Provide the (X, Y) coordinate of the cell's center where the given text is located.  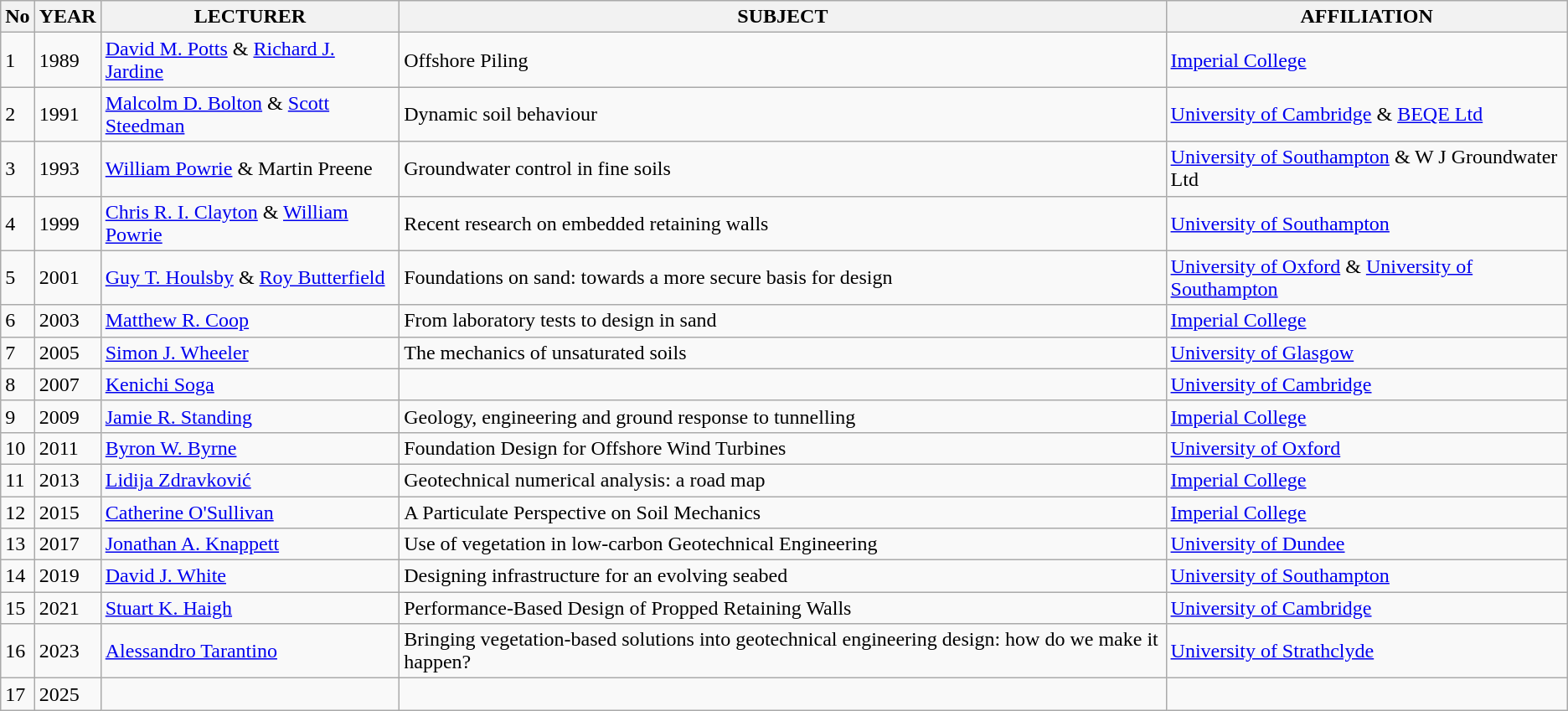
1989 (67, 60)
7 (18, 353)
17 (18, 694)
Recent research on embedded retaining walls (782, 223)
1993 (67, 169)
David J. White (250, 576)
3 (18, 169)
2023 (67, 652)
From laboratory tests to design in sand (782, 321)
Foundations on sand: towards a more secure basis for design (782, 278)
2025 (67, 694)
YEAR (67, 17)
SUBJECT (782, 17)
University of Oxford & University of Southampton (1367, 278)
2001 (67, 278)
8 (18, 384)
16 (18, 652)
A Particulate Perspective on Soil Mechanics (782, 512)
Guy T. Houlsby & Roy Butterfield (250, 278)
William Powrie & Martin Preene (250, 169)
Lidija Zdravković (250, 480)
LECTURER (250, 17)
University of Dundee (1367, 544)
12 (18, 512)
2005 (67, 353)
Bringing vegetation-based solutions into geotechnical engineering design: how do we make it happen? (782, 652)
13 (18, 544)
Jonathan A. Knappett (250, 544)
9 (18, 416)
Stuart K. Haigh (250, 608)
Catherine O'Sullivan (250, 512)
Foundation Design for Offshore Wind Turbines (782, 448)
Geology, engineering and ground response to tunnelling (782, 416)
2007 (67, 384)
2019 (67, 576)
2015 (67, 512)
1991 (67, 114)
14 (18, 576)
1999 (67, 223)
No (18, 17)
4 (18, 223)
AFFILIATION (1367, 17)
University of Cambridge & BEQE Ltd (1367, 114)
Performance-Based Design of Propped Retaining Walls (782, 608)
1 (18, 60)
Simon J. Wheeler (250, 353)
6 (18, 321)
2011 (67, 448)
University of Southampton & W J Groundwater Ltd (1367, 169)
5 (18, 278)
Byron W. Byrne (250, 448)
Chris R. I. Clayton & William Powrie (250, 223)
2013 (67, 480)
2003 (67, 321)
Alessandro Tarantino (250, 652)
University of Oxford (1367, 448)
University of Strathclyde (1367, 652)
Jamie R. Standing (250, 416)
Matthew R. Coop (250, 321)
Designing infrastructure for an evolving seabed (782, 576)
Offshore Piling (782, 60)
Groundwater control in fine soils (782, 169)
2021 (67, 608)
David M. Potts & Richard J. Jardine (250, 60)
Use of vegetation in low-carbon Geotechnical Engineering (782, 544)
10 (18, 448)
2 (18, 114)
15 (18, 608)
Dynamic soil behaviour (782, 114)
Malcolm D. Bolton & Scott Steedman (250, 114)
2017 (67, 544)
2009 (67, 416)
Kenichi Soga (250, 384)
University of Glasgow (1367, 353)
The mechanics of unsaturated soils (782, 353)
Geotechnical numerical analysis: a road map (782, 480)
11 (18, 480)
